Pinpoint the cell where the given text exists, returning its [x, y] midpoint coordinate. 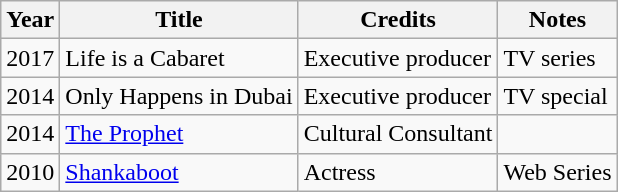
2010 [30, 172]
Only Happens in Dubai [179, 96]
Credits [398, 20]
Notes [558, 20]
Year [30, 20]
Cultural Consultant [398, 134]
Web Series [558, 172]
Life is a Cabaret [179, 58]
Title [179, 20]
2017 [30, 58]
TV series [558, 58]
The Prophet [179, 134]
Shankaboot [179, 172]
TV special [558, 96]
Actress [398, 172]
